Determine the (X, Y) coordinate at the center of the cell enclosing the given text.  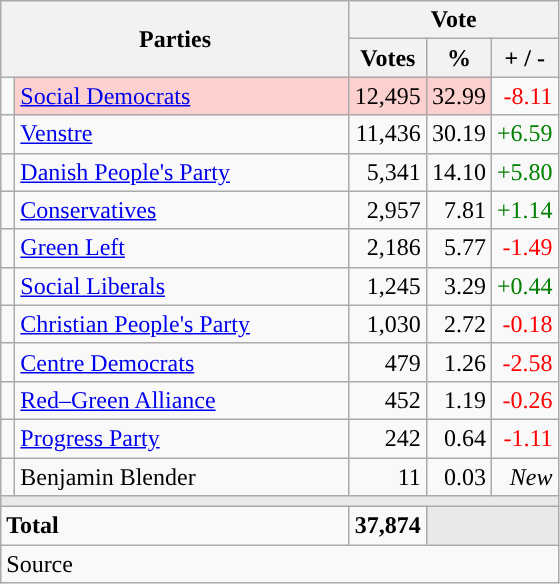
37,874 (388, 526)
242 (388, 438)
Christian People's Party (182, 324)
0.64 (458, 438)
Parties (176, 39)
32.99 (458, 96)
Danish People's Party (182, 172)
Vote (454, 20)
Social Liberals (182, 286)
3.29 (458, 286)
+5.80 (524, 172)
Total (176, 526)
Red–Green Alliance (182, 400)
12,495 (388, 96)
1,245 (388, 286)
+6.59 (524, 134)
Conservatives (182, 210)
-0.26 (524, 400)
2,957 (388, 210)
1.19 (458, 400)
Centre Democrats (182, 362)
7.81 (458, 210)
-2.58 (524, 362)
11 (388, 477)
Green Left (182, 248)
Social Democrats (182, 96)
-0.18 (524, 324)
-1.49 (524, 248)
0.03 (458, 477)
Votes (388, 58)
+0.44 (524, 286)
Venstre (182, 134)
-8.11 (524, 96)
1.26 (458, 362)
1,030 (388, 324)
14.10 (458, 172)
Benjamin Blender (182, 477)
Progress Party (182, 438)
2.72 (458, 324)
452 (388, 400)
479 (388, 362)
5.77 (458, 248)
New (524, 477)
30.19 (458, 134)
+ / - (524, 58)
-1.11 (524, 438)
Source (280, 564)
% (458, 58)
5,341 (388, 172)
2,186 (388, 248)
+1.14 (524, 210)
11,436 (388, 134)
